Scan for the cell matching the given text and deliver its [x, y] coordinate at center. 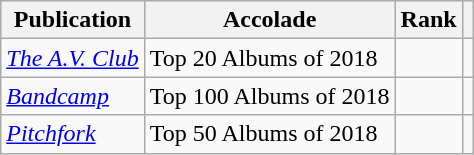
Top 100 Albums of 2018 [270, 96]
Bandcamp [73, 96]
Publication [73, 20]
Rank [428, 20]
Top 50 Albums of 2018 [270, 134]
The A.V. Club [73, 58]
Accolade [270, 20]
Pitchfork [73, 134]
Top 20 Albums of 2018 [270, 58]
